Locate the cell with the specified text and output its (X, Y) center coordinate. 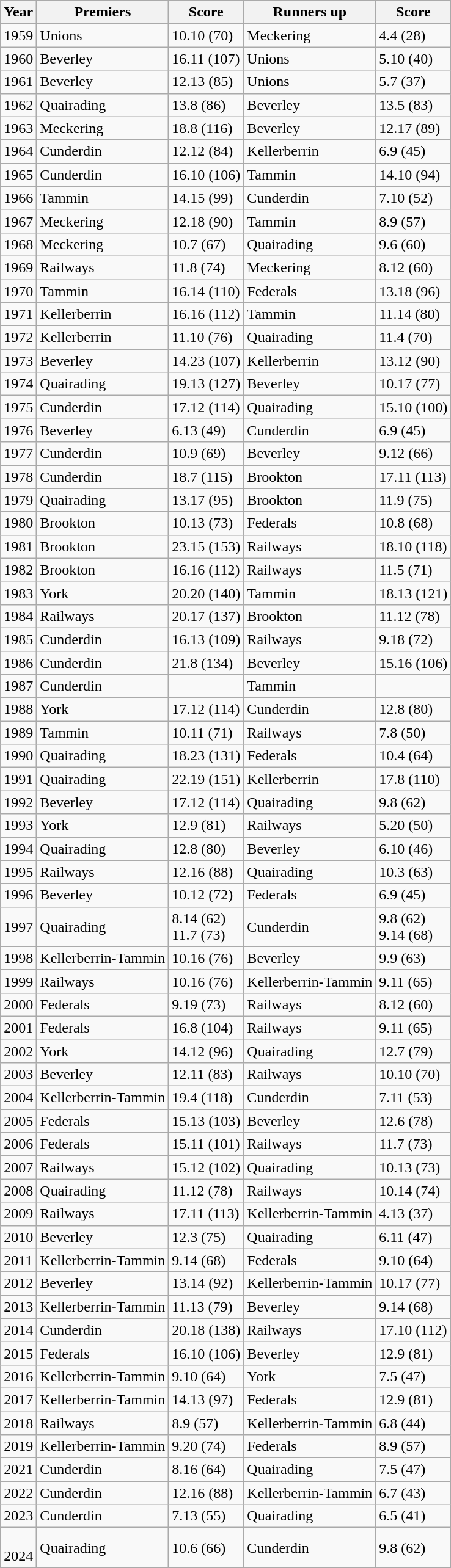
1987 (18, 686)
1979 (18, 500)
13.8 (86) (207, 105)
9.6 (60) (413, 244)
1973 (18, 361)
19.13 (127) (207, 384)
1976 (18, 430)
2009 (18, 1214)
13.5 (83) (413, 105)
2007 (18, 1167)
1991 (18, 779)
6.8 (44) (413, 1423)
1984 (18, 616)
1983 (18, 593)
12.11 (83) (207, 1075)
1964 (18, 151)
14.23 (107) (207, 361)
16.11 (107) (207, 59)
7.10 (52) (413, 198)
1961 (18, 82)
12.6 (78) (413, 1121)
2006 (18, 1144)
2003 (18, 1075)
17.8 (110) (413, 779)
16.14 (110) (207, 291)
10.9 (69) (207, 454)
2008 (18, 1191)
2012 (18, 1283)
1967 (18, 221)
18.23 (131) (207, 756)
7.8 (50) (413, 733)
6.10 (46) (413, 849)
1978 (18, 477)
1977 (18, 454)
11.10 (76) (207, 338)
9.8 (62)9.14 (68) (413, 927)
18.10 (118) (413, 546)
1985 (18, 639)
14.10 (94) (413, 175)
15.10 (100) (413, 407)
1971 (18, 314)
1974 (18, 384)
10.3 (63) (413, 872)
6.13 (49) (207, 430)
9.18 (72) (413, 639)
1997 (18, 927)
1982 (18, 570)
2022 (18, 1493)
1968 (18, 244)
18.8 (116) (207, 128)
12.13 (85) (207, 82)
9.12 (66) (413, 454)
2014 (18, 1330)
20.17 (137) (207, 616)
2004 (18, 1098)
9.19 (73) (207, 1004)
10.11 (71) (207, 733)
2016 (18, 1376)
1986 (18, 662)
22.19 (151) (207, 779)
1975 (18, 407)
1995 (18, 872)
15.12 (102) (207, 1167)
2018 (18, 1423)
2023 (18, 1516)
11.14 (80) (413, 314)
11.4 (70) (413, 338)
16.13 (109) (207, 639)
15.13 (103) (207, 1121)
7.11 (53) (413, 1098)
8.14 (62)11.7 (73) (207, 927)
2001 (18, 1028)
Runners up (310, 12)
23.15 (153) (207, 546)
5.7 (37) (413, 82)
17.10 (112) (413, 1330)
11.5 (71) (413, 570)
5.20 (50) (413, 826)
10.14 (74) (413, 1191)
1999 (18, 981)
20.18 (138) (207, 1330)
2017 (18, 1399)
16.8 (104) (207, 1028)
2011 (18, 1260)
12.12 (84) (207, 151)
11.7 (73) (413, 1144)
6.5 (41) (413, 1516)
1969 (18, 267)
14.15 (99) (207, 198)
1996 (18, 895)
13.14 (92) (207, 1283)
8.16 (64) (207, 1470)
12.17 (89) (413, 128)
1992 (18, 802)
13.12 (90) (413, 361)
1994 (18, 849)
1970 (18, 291)
11.9 (75) (413, 500)
1993 (18, 826)
1989 (18, 733)
2013 (18, 1307)
12.3 (75) (207, 1237)
2000 (18, 1004)
2002 (18, 1051)
12.18 (90) (207, 221)
1988 (18, 710)
15.16 (106) (413, 662)
15.11 (101) (207, 1144)
2010 (18, 1237)
10.7 (67) (207, 244)
Premiers (103, 12)
1966 (18, 198)
1980 (18, 523)
9.20 (74) (207, 1446)
20.20 (140) (207, 593)
1972 (18, 338)
18.13 (121) (413, 593)
13.17 (95) (207, 500)
2019 (18, 1446)
14.13 (97) (207, 1399)
2024 (18, 1547)
1962 (18, 105)
10.6 (66) (207, 1547)
19.4 (118) (207, 1098)
11.13 (79) (207, 1307)
1959 (18, 35)
6.11 (47) (413, 1237)
2015 (18, 1353)
13.18 (96) (413, 291)
9.9 (63) (413, 958)
2005 (18, 1121)
4.13 (37) (413, 1214)
1990 (18, 756)
4.4 (28) (413, 35)
10.4 (64) (413, 756)
18.7 (115) (207, 477)
21.8 (134) (207, 662)
10.8 (68) (413, 523)
5.10 (40) (413, 59)
14.12 (96) (207, 1051)
12.7 (79) (413, 1051)
6.7 (43) (413, 1493)
10.12 (72) (207, 895)
1981 (18, 546)
1960 (18, 59)
1963 (18, 128)
7.13 (55) (207, 1516)
Year (18, 12)
11.8 (74) (207, 267)
2021 (18, 1470)
1965 (18, 175)
1998 (18, 958)
